Scan for the cell matching the given text and deliver its (x, y) coordinate at center. 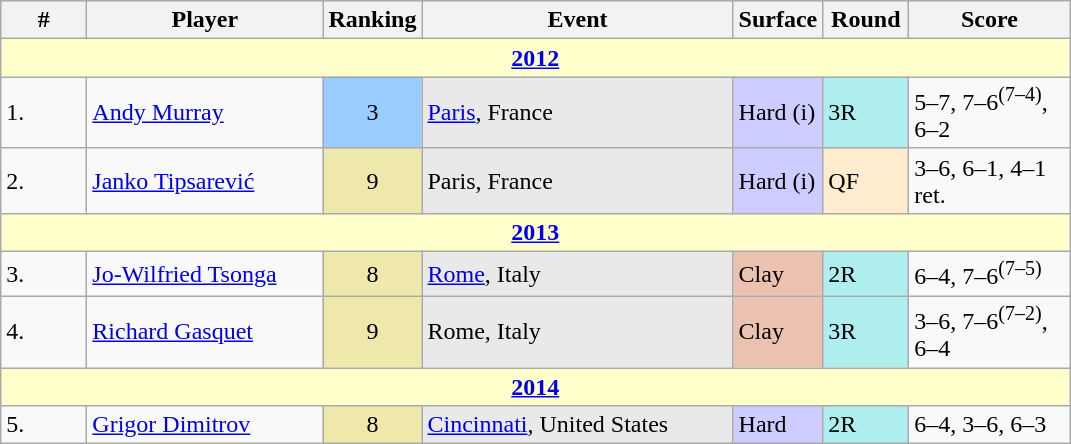
6–4, 7–6(7–5) (990, 274)
Event (578, 20)
2013 (536, 232)
1. (44, 113)
3. (44, 274)
2014 (536, 387)
QF (866, 180)
Richard Gasquet (205, 332)
Grigor Dimitrov (205, 425)
2012 (536, 58)
4. (44, 332)
Player (205, 20)
3–6, 7–6(7–2), 6–4 (990, 332)
5. (44, 425)
Hard (778, 425)
3–6, 6–1, 4–1 ret. (990, 180)
6–4, 3–6, 6–3 (990, 425)
Surface (778, 20)
Score (990, 20)
Janko Tipsarević (205, 180)
Cincinnati, United States (578, 425)
Ranking (372, 20)
5–7, 7–6(7–4), 6–2 (990, 113)
Jo-Wilfried Tsonga (205, 274)
# (44, 20)
Round (866, 20)
Andy Murray (205, 113)
3 (372, 113)
2. (44, 180)
